Return [x, y] of the center of cell containing provided text 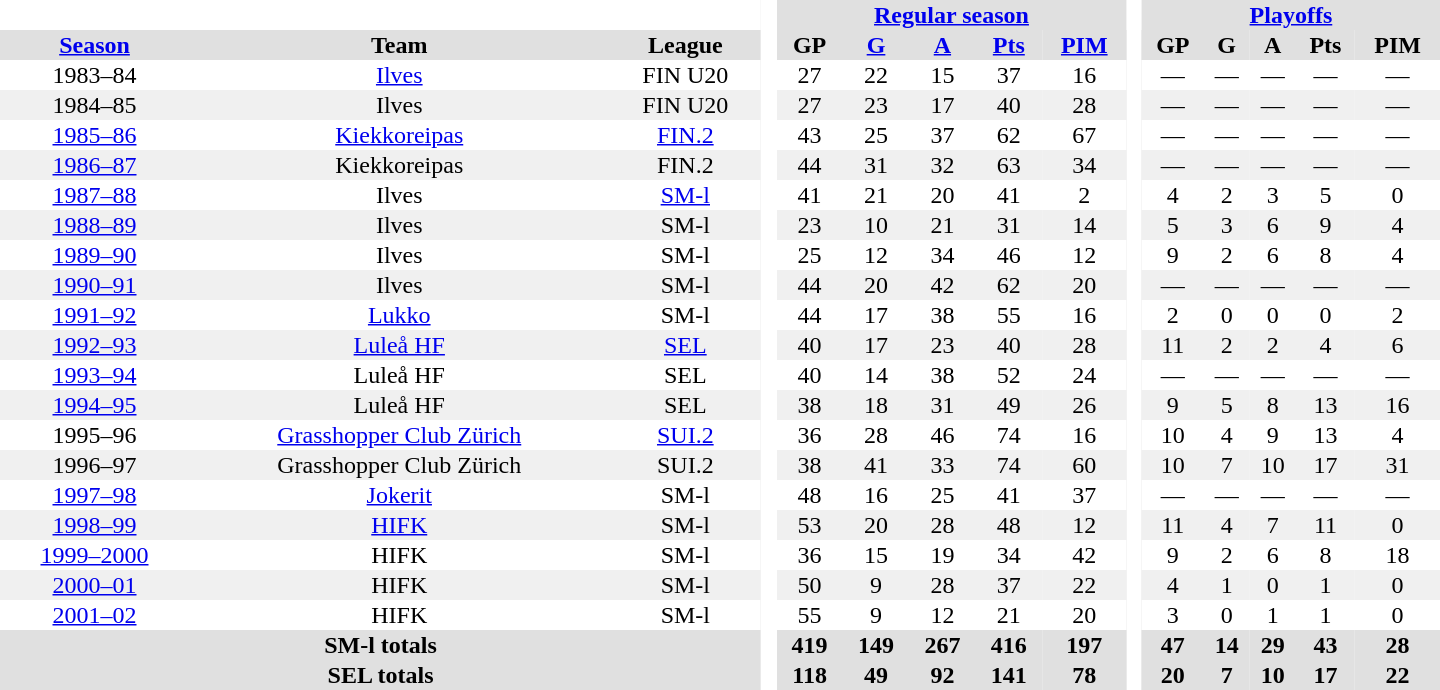
78 [1084, 675]
2000–01 [94, 585]
32 [942, 165]
92 [942, 675]
League [686, 45]
1987–88 [94, 195]
1995–96 [94, 435]
1984–85 [94, 105]
Season [94, 45]
1997–98 [94, 495]
Playoffs [1291, 15]
1998–99 [94, 525]
1989–90 [94, 255]
197 [1084, 645]
19 [942, 555]
1994–95 [94, 405]
267 [942, 645]
1986–87 [94, 165]
1999–2000 [94, 555]
419 [809, 645]
47 [1173, 645]
1996–97 [94, 465]
1985–86 [94, 135]
141 [1009, 675]
416 [1009, 645]
24 [1084, 375]
Jokerit [400, 495]
53 [809, 525]
149 [876, 645]
50 [809, 585]
Team [400, 45]
1991–92 [94, 315]
67 [1084, 135]
2001–02 [94, 615]
29 [1273, 645]
Lukko [400, 315]
1983–84 [94, 75]
26 [1084, 405]
Regular season [951, 15]
SM-l totals [380, 645]
1992–93 [94, 345]
63 [1009, 165]
118 [809, 675]
52 [1009, 375]
33 [942, 465]
1988–89 [94, 225]
SEL totals [380, 675]
60 [1084, 465]
1990–91 [94, 285]
1993–94 [94, 375]
